Provide the (x, y) coordinate of the cell's center where the given text is located.  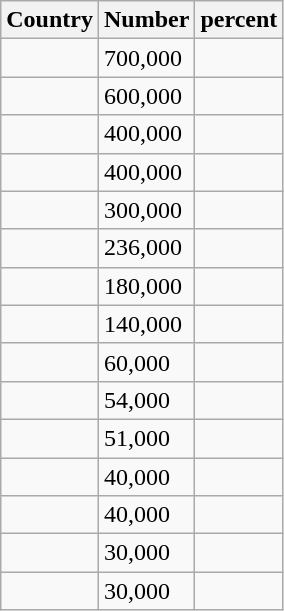
700,000 (146, 58)
140,000 (146, 324)
236,000 (146, 248)
180,000 (146, 286)
300,000 (146, 210)
60,000 (146, 362)
Country (50, 20)
600,000 (146, 96)
51,000 (146, 438)
54,000 (146, 400)
Number (146, 20)
percent (239, 20)
